Detect which cell encompasses the target text, then output its (x, y) center coordinate. 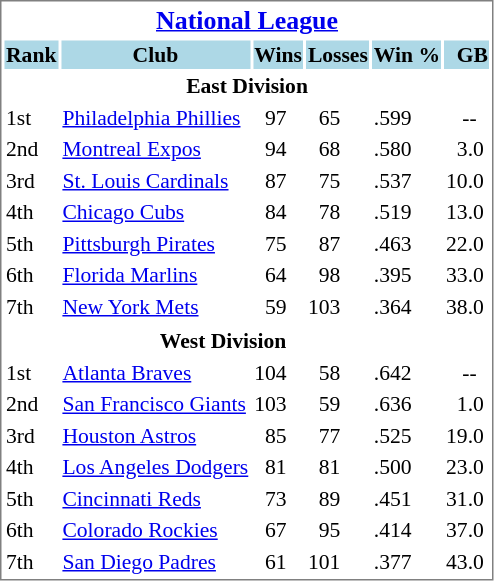
61 (278, 562)
St. Louis Cardinals (156, 180)
Los Angeles Dodgers (156, 467)
.636 (406, 404)
31.0 (468, 498)
Montreal Expos (156, 149)
Chicago Cubs (156, 212)
10.0 (468, 180)
38.0 (468, 306)
65 (338, 118)
73 (278, 498)
.377 (406, 562)
19.0 (468, 436)
78 (338, 212)
Cincinnati Reds (156, 498)
95 (338, 530)
3.0 (468, 149)
.364 (406, 306)
Club (156, 54)
Philadelphia Phillies (156, 118)
43.0 (468, 562)
.519 (406, 212)
Rank (30, 54)
Pittsburgh Pirates (156, 244)
Houston Astros (156, 436)
.395 (406, 275)
67 (278, 530)
.500 (406, 467)
.537 (406, 180)
Atlanta Braves (156, 372)
West Division (222, 341)
94 (278, 149)
89 (338, 498)
.642 (406, 372)
GB (468, 54)
New York Mets (156, 306)
.463 (406, 244)
37.0 (468, 530)
85 (278, 436)
97 (278, 118)
East Division (246, 86)
National League (246, 20)
.525 (406, 436)
Colorado Rockies (156, 530)
Losses (338, 54)
58 (338, 372)
Wins (278, 54)
.580 (406, 149)
23.0 (468, 467)
Win % (406, 54)
San Diego Padres (156, 562)
104 (278, 372)
Florida Marlins (156, 275)
33.0 (468, 275)
64 (278, 275)
.599 (406, 118)
.414 (406, 530)
98 (338, 275)
1.0 (468, 404)
.451 (406, 498)
84 (278, 212)
101 (338, 562)
68 (338, 149)
77 (338, 436)
San Francisco Giants (156, 404)
22.0 (468, 244)
13.0 (468, 212)
